Output the [x, y] coordinate of the center of the cell containing the given text.  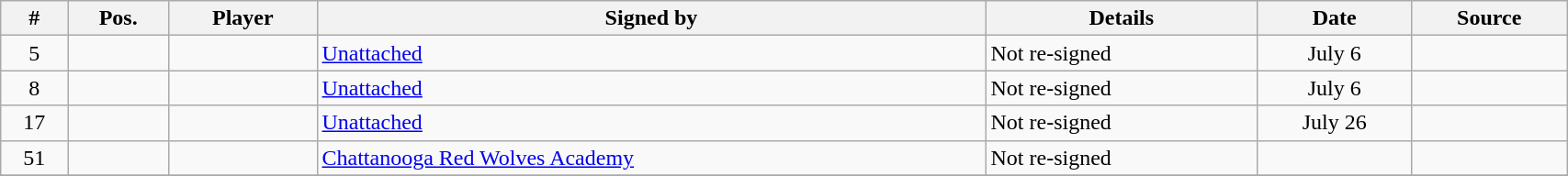
Signed by [651, 18]
July 26 [1335, 123]
Pos. [118, 18]
Player [243, 18]
17 [35, 123]
5 [35, 53]
51 [35, 158]
8 [35, 88]
Chattanooga Red Wolves Academy [651, 158]
Date [1335, 18]
Details [1122, 18]
# [35, 18]
Source [1490, 18]
